From the cell containing the given text, extract its center point as (X, Y) coordinate. 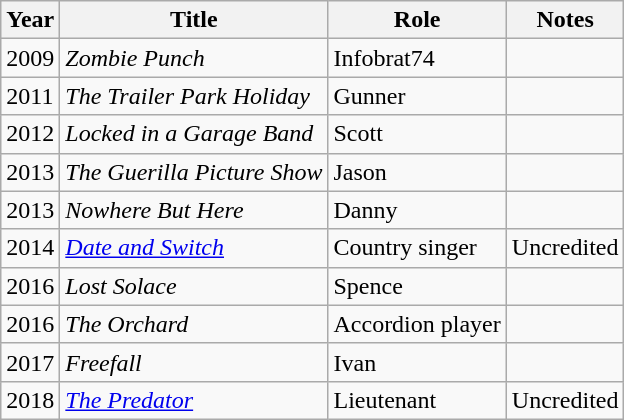
2018 (30, 400)
Role (417, 20)
The Predator (194, 400)
Danny (417, 210)
2012 (30, 134)
2014 (30, 248)
Ivan (417, 362)
Locked in a Garage Band (194, 134)
Freefall (194, 362)
Title (194, 20)
Infobrat74 (417, 58)
Gunner (417, 96)
Lost Solace (194, 286)
Scott (417, 134)
2017 (30, 362)
Zombie Punch (194, 58)
Notes (565, 20)
The Guerilla Picture Show (194, 172)
Spence (417, 286)
Nowhere But Here (194, 210)
2011 (30, 96)
The Trailer Park Holiday (194, 96)
Date and Switch (194, 248)
Jason (417, 172)
Accordion player (417, 324)
Country singer (417, 248)
The Orchard (194, 324)
2009 (30, 58)
Lieutenant (417, 400)
Year (30, 20)
